Pinpoint the cell where the given text exists, returning its [X, Y] midpoint coordinate. 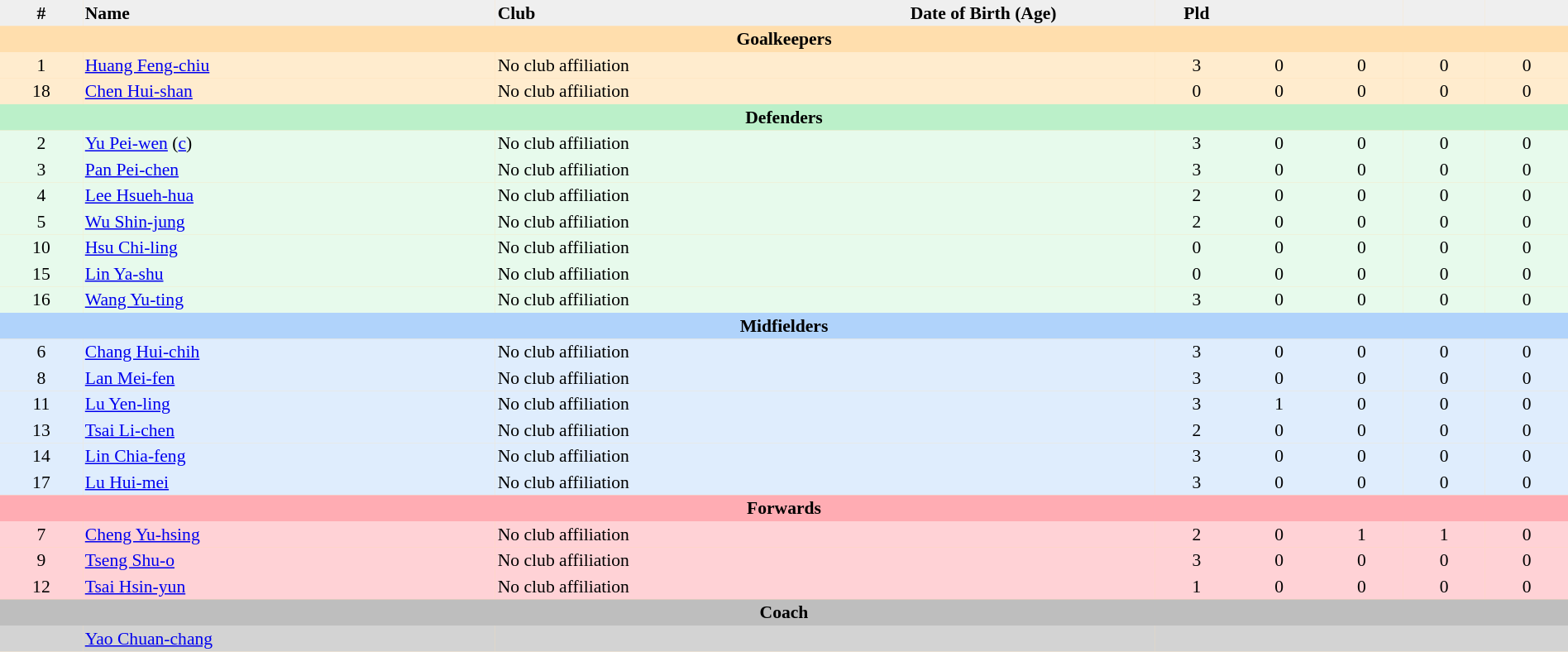
Pan Pei-chen [289, 170]
Lu Hui-mei [289, 482]
Lu Yen-ling [289, 404]
Chang Hui-chih [289, 352]
5 [41, 222]
Cheng Yu-hsing [289, 535]
Yu Pei-wen (c) [289, 144]
4 [41, 195]
16 [41, 300]
Midfielders [784, 326]
Wu Shin-jung [289, 222]
11 [41, 404]
Defenders [784, 117]
9 [41, 561]
6 [41, 352]
Lan Mei-fen [289, 378]
# [41, 13]
Huang Feng-chiu [289, 65]
Club [701, 13]
Goalkeepers [784, 40]
12 [41, 587]
Name [289, 13]
17 [41, 482]
18 [41, 91]
Tsai Li-chen [289, 430]
8 [41, 378]
Lin Chia-feng [289, 457]
Yao Chuan-chang [289, 639]
15 [41, 274]
Lin Ya-shu [289, 274]
Lee Hsueh-hua [289, 195]
14 [41, 457]
13 [41, 430]
Date of Birth (Age) [1032, 13]
10 [41, 248]
7 [41, 535]
Tseng Shu-o [289, 561]
Chen Hui-shan [289, 91]
Wang Yu-ting [289, 300]
Forwards [784, 508]
Pld [1197, 13]
Tsai Hsin-yun [289, 587]
Hsu Chi-ling [289, 248]
Coach [784, 612]
